Determine the [x, y] coordinate at the center of the cell enclosing the given text.  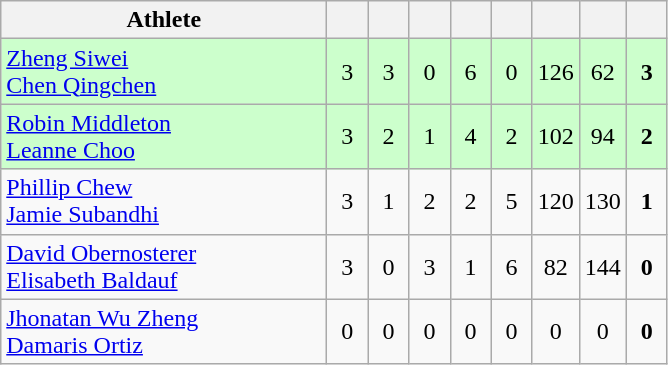
5 [512, 202]
Phillip Chew Jamie Subandhi [164, 202]
144 [602, 266]
Zheng Siwei Chen Qingchen [164, 72]
Jhonatan Wu Zheng Damaris Ortiz [164, 332]
Athlete [164, 20]
82 [556, 266]
62 [602, 72]
4 [470, 136]
120 [556, 202]
126 [556, 72]
David Obernosterer Elisabeth Baldauf [164, 266]
102 [556, 136]
130 [602, 202]
Robin Middleton Leanne Choo [164, 136]
94 [602, 136]
